Return the (x, y) coordinate for the center point of the cell that contains the specified text.  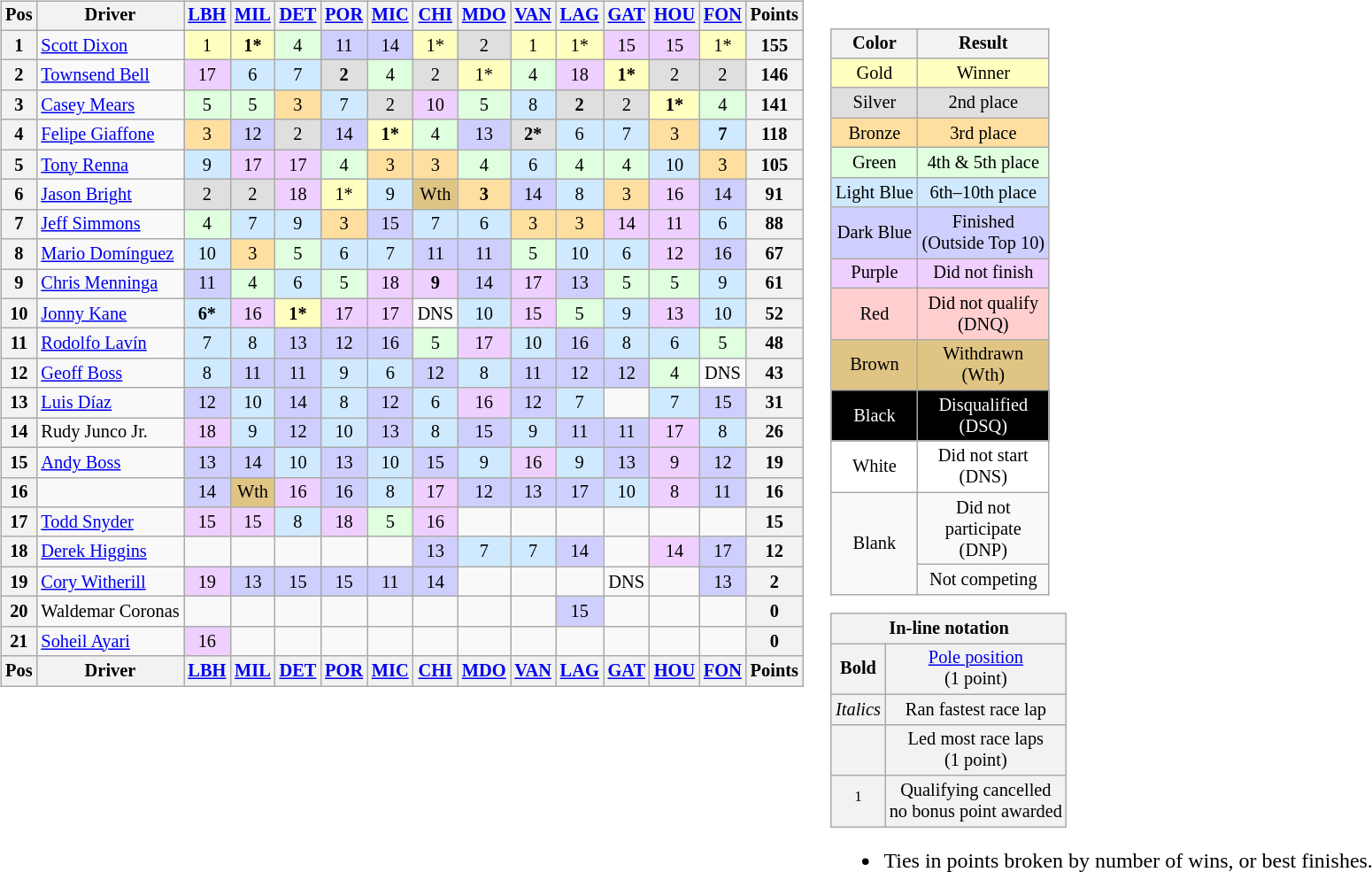
88 (775, 224)
3rd place (983, 133)
Blank (875, 544)
155 (775, 45)
Pole position(1 point) (975, 669)
146 (775, 75)
Todd Snyder (110, 522)
Italics (859, 710)
White (875, 467)
Result (983, 43)
Mario Domínguez (110, 254)
Geoff Boss (110, 374)
Led most race laps(1 point) (975, 750)
2* (533, 135)
67 (775, 254)
Jeff Simmons (110, 224)
Disqualified(DSQ) (983, 416)
Brown (875, 365)
Did notparticipate(DNP) (983, 529)
61 (775, 284)
Felipe Giaffone (110, 135)
Qualifying cancelledno bonus point awarded (975, 801)
52 (775, 313)
Green (875, 163)
31 (775, 403)
Bronze (875, 133)
In-line notation (949, 629)
Cory Witherill (110, 582)
21 (19, 641)
43 (775, 374)
Rudy Junco Jr. (110, 433)
Derek Higgins (110, 552)
Light Blue (875, 192)
Jonny Kane (110, 313)
Andy Boss (110, 462)
Bold (859, 669)
91 (775, 195)
Gold (875, 73)
Did not qualify(DNQ) (983, 313)
Did not start(DNS) (983, 467)
Winner (983, 73)
Casey Mears (110, 105)
Withdrawn(Wth) (983, 365)
Rodolfo Lavín (110, 343)
2nd place (983, 103)
Silver (875, 103)
Color (875, 43)
Luis Díaz (110, 403)
141 (775, 105)
105 (775, 165)
Jason Bright (110, 195)
6* (207, 313)
Black (875, 416)
Townsend Bell (110, 75)
Not competing (983, 580)
Did not finish (983, 274)
118 (775, 135)
6th–10th place (983, 192)
Red (875, 313)
4th & 5th place (983, 163)
Ran fastest race lap (975, 710)
Tony Renna (110, 165)
48 (775, 343)
Chris Menninga (110, 284)
Purple (875, 274)
Soheil Ayari (110, 641)
Waldemar Coronas (110, 612)
Scott Dixon (110, 45)
Dark Blue (875, 233)
Finished(Outside Top 10) (983, 233)
26 (775, 433)
20 (19, 612)
